For the text-containing cell, return its midpoint in (X, Y) coordinate format. 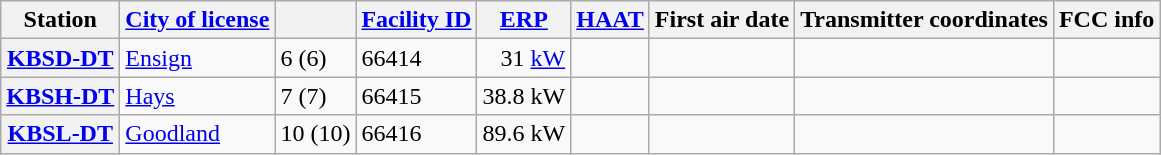
Transmitter coordinates (924, 20)
HAAT (610, 20)
6 (6) (316, 58)
KBSL-DT (60, 134)
66414 (416, 58)
ERP (524, 20)
Ensign (198, 58)
FCC info (1106, 20)
KBSD-DT (60, 58)
66415 (416, 96)
KBSH-DT (60, 96)
Station (60, 20)
Facility ID (416, 20)
31 kW (524, 58)
Hays (198, 96)
Goodland (198, 134)
38.8 kW (524, 96)
City of license (198, 20)
89.6 kW (524, 134)
7 (7) (316, 96)
First air date (722, 20)
10 (10) (316, 134)
66416 (416, 134)
